Return the [x, y] coordinate for the center point of the cell that contains the specified text.  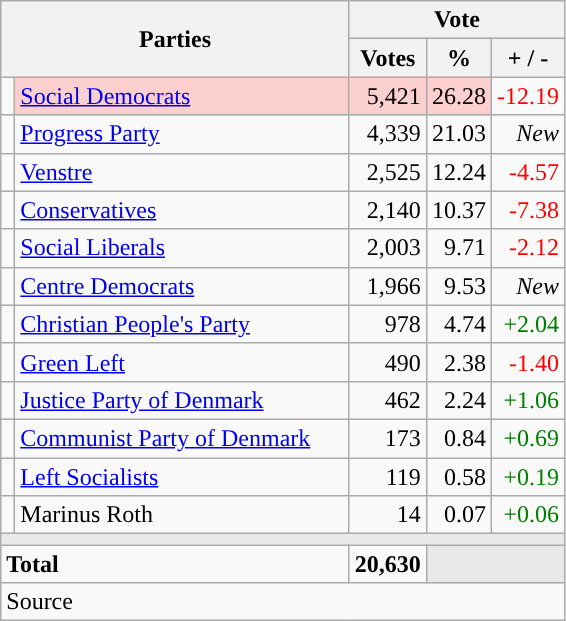
% [458, 58]
2,003 [388, 248]
+1.06 [528, 400]
Centre Democrats [182, 286]
9.71 [458, 248]
2.24 [458, 400]
21.03 [458, 134]
490 [388, 362]
26.28 [458, 96]
-12.19 [528, 96]
Venstre [182, 172]
Source [283, 602]
+0.06 [528, 515]
2,140 [388, 210]
+2.04 [528, 324]
173 [388, 438]
14 [388, 515]
Votes [388, 58]
Progress Party [182, 134]
+ / - [528, 58]
Social Liberals [182, 248]
Justice Party of Denmark [182, 400]
+0.19 [528, 477]
0.07 [458, 515]
5,421 [388, 96]
Vote [456, 20]
Green Left [182, 362]
978 [388, 324]
Parties [176, 39]
10.37 [458, 210]
4,339 [388, 134]
12.24 [458, 172]
0.84 [458, 438]
4.74 [458, 324]
2.38 [458, 362]
Christian People's Party [182, 324]
9.53 [458, 286]
+0.69 [528, 438]
20,630 [388, 564]
Social Democrats [182, 96]
Marinus Roth [182, 515]
Left Socialists [182, 477]
Communist Party of Denmark [182, 438]
0.58 [458, 477]
Total [176, 564]
-4.57 [528, 172]
-1.40 [528, 362]
-2.12 [528, 248]
1,966 [388, 286]
2,525 [388, 172]
119 [388, 477]
-7.38 [528, 210]
462 [388, 400]
Conservatives [182, 210]
